Return the (X, Y) coordinate for the center point of the cell that contains the specified text.  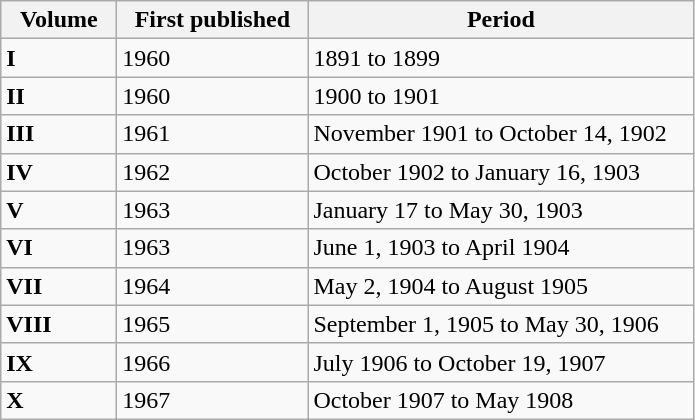
III (59, 134)
June 1, 1903 to April 1904 (501, 248)
X (59, 400)
July 1906 to October 19, 1907 (501, 362)
1964 (212, 286)
First published (212, 20)
October 1902 to January 16, 1903 (501, 172)
II (59, 96)
VI (59, 248)
IV (59, 172)
V (59, 210)
January 17 to May 30, 1903 (501, 210)
VIII (59, 324)
1961 (212, 134)
October 1907 to May 1908 (501, 400)
VII (59, 286)
September 1, 1905 to May 30, 1906 (501, 324)
1962 (212, 172)
Volume (59, 20)
1891 to 1899 (501, 58)
1966 (212, 362)
IX (59, 362)
May 2, 1904 to August 1905 (501, 286)
1900 to 1901 (501, 96)
I (59, 58)
1965 (212, 324)
Period (501, 20)
1967 (212, 400)
November 1901 to October 14, 1902 (501, 134)
